Detect which cell encompasses the target text, then output its [x, y] center coordinate. 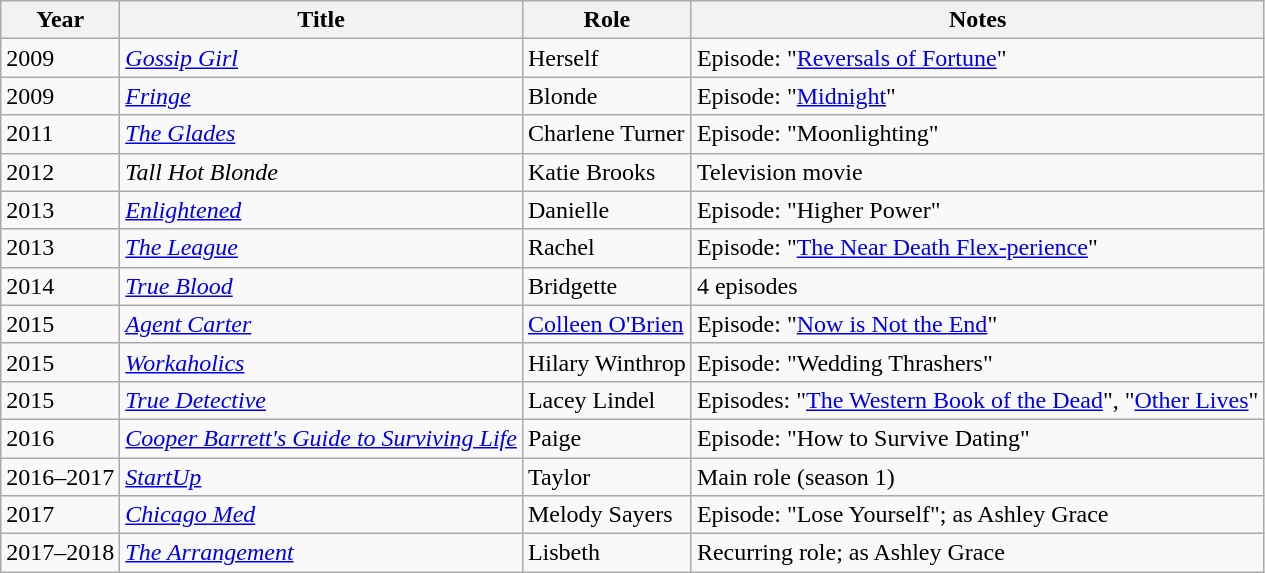
Episode: "Now is Not the End" [977, 324]
Episode: "Higher Power" [977, 210]
Episode: "Midnight" [977, 96]
Tall Hot Blonde [322, 172]
2017 [60, 515]
Gossip Girl [322, 58]
2011 [60, 134]
Episode: "Reversals of Fortune" [977, 58]
Notes [977, 20]
The Glades [322, 134]
Episode: "Wedding Thrashers" [977, 362]
Workaholics [322, 362]
2016 [60, 438]
Katie Brooks [606, 172]
Main role (season 1) [977, 477]
The League [322, 248]
Television movie [977, 172]
Episode: "Moonlighting" [977, 134]
4 episodes [977, 286]
Cooper Barrett's Guide to Surviving Life [322, 438]
Bridgette [606, 286]
Episode: "The Near Death Flex-perience" [977, 248]
Enlightened [322, 210]
Colleen O'Brien [606, 324]
2017–2018 [60, 553]
Episodes: "The Western Book of the Dead", "Other Lives" [977, 400]
Title [322, 20]
Episode: "How to Survive Dating" [977, 438]
True Blood [322, 286]
Rachel [606, 248]
StartUp [322, 477]
Role [606, 20]
Danielle [606, 210]
Paige [606, 438]
2016–2017 [60, 477]
Melody Sayers [606, 515]
Chicago Med [322, 515]
Lisbeth [606, 553]
The Arrangement [322, 553]
Agent Carter [322, 324]
Taylor [606, 477]
Year [60, 20]
Hilary Winthrop [606, 362]
Recurring role; as Ashley Grace [977, 553]
2012 [60, 172]
True Detective [322, 400]
Lacey Lindel [606, 400]
Charlene Turner [606, 134]
Herself [606, 58]
Episode: "Lose Yourself"; as Ashley Grace [977, 515]
Fringe [322, 96]
2014 [60, 286]
Blonde [606, 96]
